Scan for the cell matching the given text and deliver its (x, y) coordinate at center. 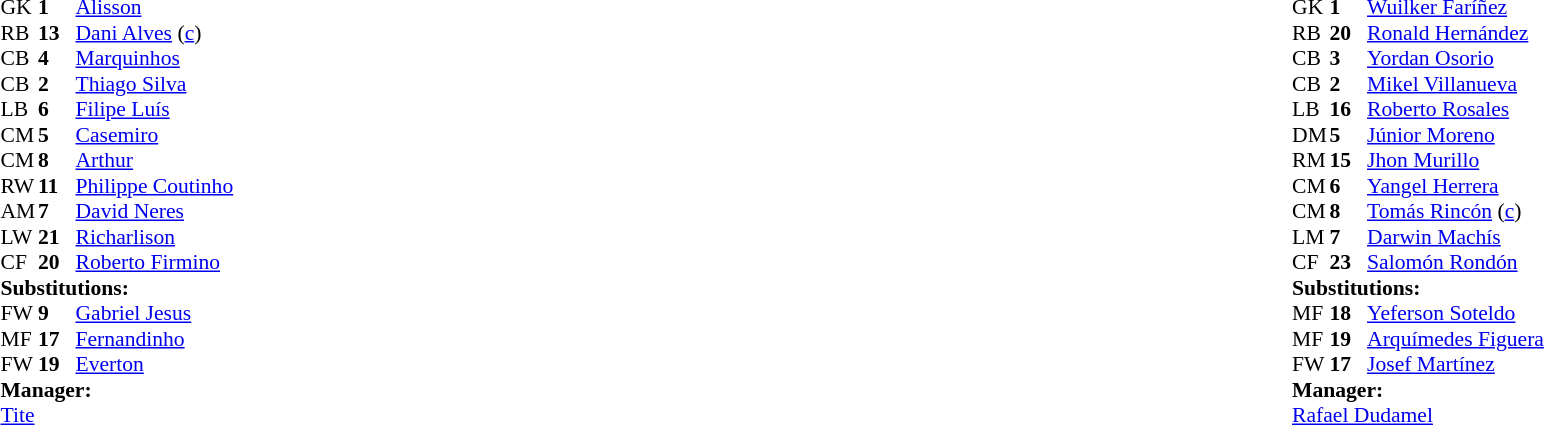
Yangel Herrera (1456, 186)
Arquímedes Figuera (1456, 339)
RM (1311, 161)
9 (57, 313)
RW (19, 186)
Arthur (155, 161)
Roberto Rosales (1456, 109)
4 (57, 59)
Mikel Villanueva (1456, 84)
18 (1349, 313)
3 (1349, 59)
Filipe Luís (155, 109)
LM (1311, 237)
Gabriel Jesus (155, 313)
Everton (155, 365)
Thiago Silva (155, 84)
Casemiro (155, 135)
Yeferson Soteldo (1456, 313)
DM (1311, 135)
Yordan Osorio (1456, 59)
16 (1349, 109)
LW (19, 237)
Jhon Murillo (1456, 161)
11 (57, 186)
Dani Alves (c) (155, 33)
15 (1349, 161)
Tomás Rincón (c) (1456, 211)
Salomón Rondón (1456, 263)
Ronald Hernández (1456, 33)
21 (57, 237)
Roberto Firmino (155, 263)
Marquinhos (155, 59)
23 (1349, 263)
Júnior Moreno (1456, 135)
Fernandinho (155, 339)
Josef Martínez (1456, 365)
Philippe Coutinho (155, 186)
Darwin Machís (1456, 237)
David Neres (155, 211)
Richarlison (155, 237)
13 (57, 33)
AM (19, 211)
